Return [X, Y] of the center of cell containing provided text 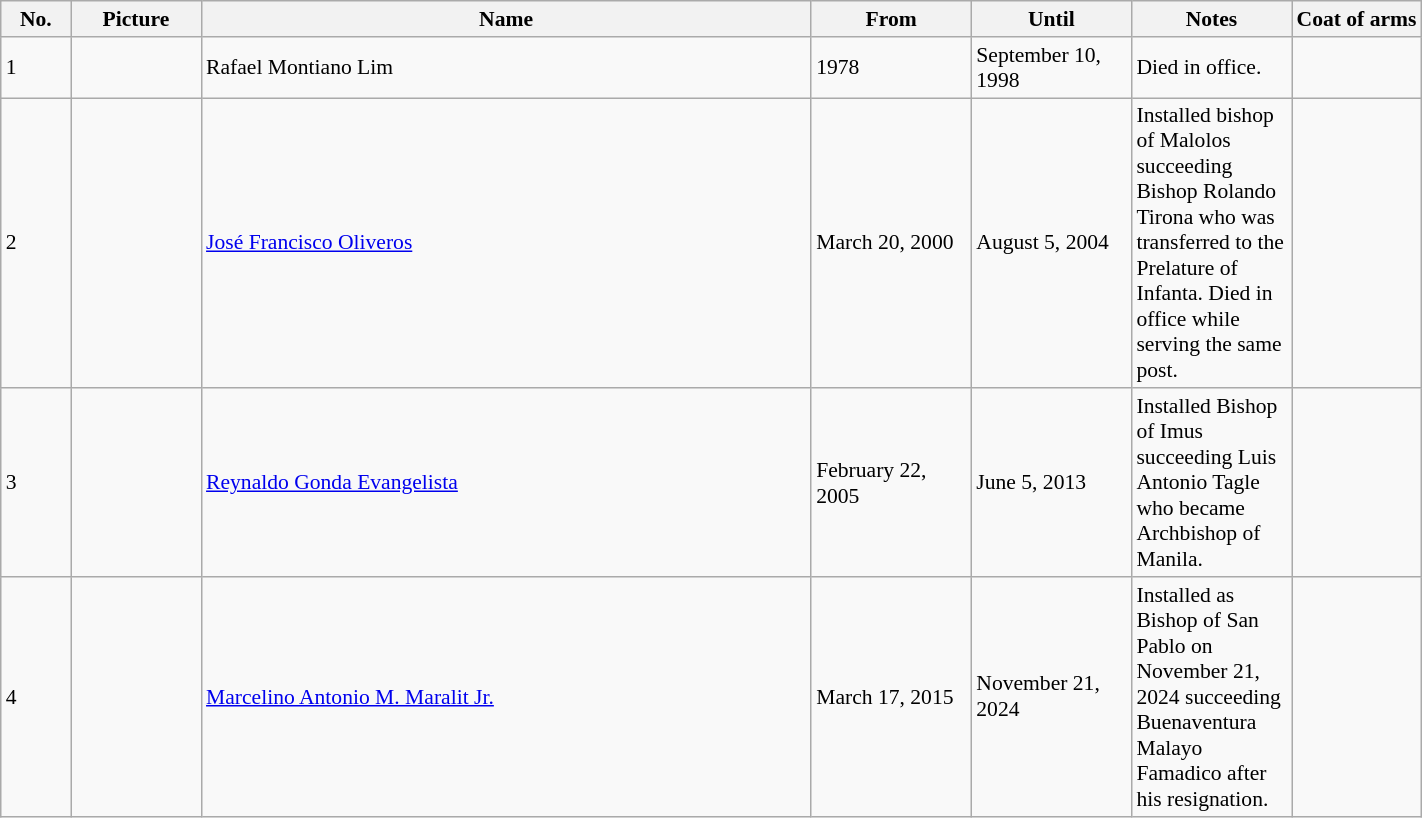
Died in office. [1211, 68]
3 [36, 484]
2 [36, 244]
August 5, 2004 [1051, 244]
Installed as Bishop of San Pablo on November 21, 2024 succeeding Buenaventura Malayo Famadico after his resignation. [1211, 697]
February 22, 2005 [891, 484]
November 21, 2024 [1051, 697]
Marcelino Antonio M. Maralit Jr. [506, 697]
From [891, 19]
1 [36, 68]
March 17, 2015 [891, 697]
Coat of arms [1357, 19]
Rafael Montiano Lim [506, 68]
Until [1051, 19]
4 [36, 697]
Notes [1211, 19]
No. [36, 19]
June 5, 2013 [1051, 484]
March 20, 2000 [891, 244]
1978 [891, 68]
Reynaldo Gonda Evangelista [506, 484]
José Francisco Oliveros [506, 244]
Name [506, 19]
September 10, 1998 [1051, 68]
Picture [136, 19]
Installed Bishop of Imus succeeding Luis Antonio Tagle who became Archbishop of Manila. [1211, 484]
